For the text-containing cell, return its midpoint in (X, Y) coordinate format. 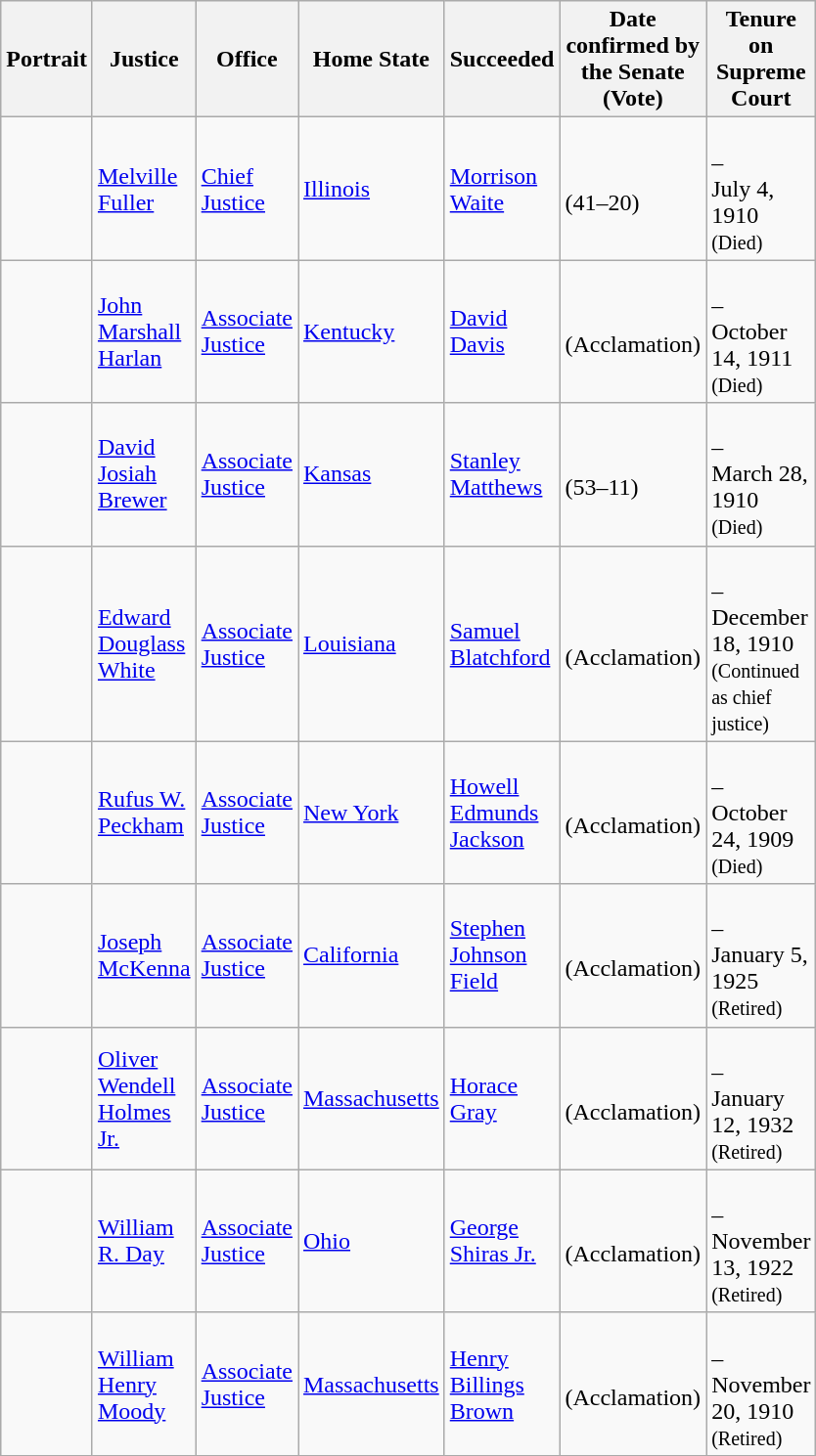
–October 14, 1911(Died) (761, 331)
–January 5, 1925(Retired) (761, 955)
(41–20) (633, 189)
Howell Edmunds Jackson (502, 813)
–December 18, 1910(Continued as chief justice) (761, 643)
George Shiras Jr. (502, 1241)
Tenure on Supreme Court (761, 59)
Rufus W. Peckham (144, 813)
Ohio (371, 1241)
–January 12, 1932(Retired) (761, 1098)
Justice (144, 59)
William R. Day (144, 1241)
–November 13, 1922(Retired) (761, 1241)
–November 20, 1910(Retired) (761, 1384)
Portrait (47, 59)
Date confirmed by the Senate(Vote) (633, 59)
Chief Justice (247, 189)
William Henry Moody (144, 1384)
–October 24, 1909(Died) (761, 813)
California (371, 955)
Stanley Matthews (502, 474)
Henry Billings Brown (502, 1384)
Succeeded (502, 59)
Morrison Waite (502, 189)
Office (247, 59)
–July 4, 1910(Died) (761, 189)
Horace Gray (502, 1098)
Illinois (371, 189)
Louisiana (371, 643)
Edward Douglass White (144, 643)
New York (371, 813)
Kansas (371, 474)
David Josiah Brewer (144, 474)
Melville Fuller (144, 189)
Joseph McKenna (144, 955)
Home State (371, 59)
Samuel Blatchford (502, 643)
John Marshall Harlan (144, 331)
Kentucky (371, 331)
(53–11) (633, 474)
Oliver Wendell Holmes Jr. (144, 1098)
David Davis (502, 331)
Stephen Johnson Field (502, 955)
–March 28, 1910(Died) (761, 474)
